Search for the cell housing the specified text and yield its [x, y] center coordinate. 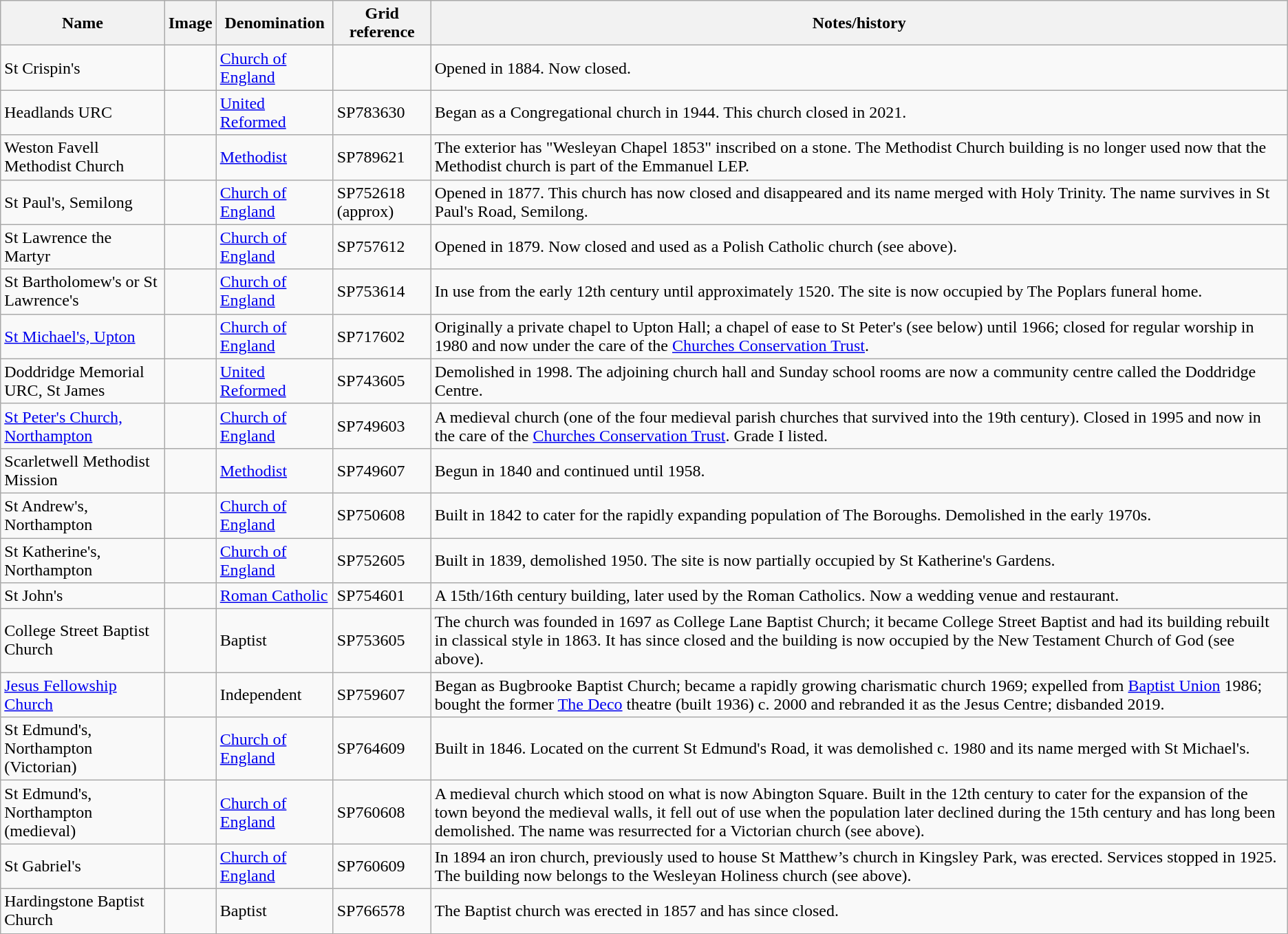
Name [83, 23]
Built in 1842 to cater for the rapidly expanding population of The Boroughs. Demolished in the early 1970s. [859, 515]
St Peter's Church, Northampton [83, 425]
Begun in 1840 and continued until 1958. [859, 471]
St Michael's, Upton [83, 336]
Built in 1839, demolished 1950. The site is now partially occupied by St Katherine's Gardens. [859, 560]
SP752605 [382, 560]
SP749607 [382, 471]
SP753614 [382, 292]
Doddridge Memorial URC, St James [83, 381]
SP764609 [382, 749]
SP766578 [382, 911]
The Baptist church was erected in 1857 and has since closed. [859, 911]
SP760609 [382, 866]
St Katherine's, Northampton [83, 560]
St Andrew's, Northampton [83, 515]
St Lawrence the Martyr [83, 246]
Opened in 1884. Now closed. [859, 67]
SP757612 [382, 246]
St Gabriel's [83, 866]
Scarletwell Methodist Mission [83, 471]
College Street Baptist Church [83, 641]
SP783630 [382, 113]
Opened in 1877. This church has now closed and disappeared and its name merged with Holy Trinity. The name survives in St Paul's Road, Semilong. [859, 202]
SP754601 [382, 596]
Began as a Congregational church in 1944. This church closed in 2021. [859, 113]
St Bartholomew's or St Lawrence's [83, 292]
Denomination [275, 23]
St John's [83, 596]
A 15th/16th century building, later used by the Roman Catholics. Now a wedding venue and restaurant. [859, 596]
SP749603 [382, 425]
St Edmund's, Northampton (medieval) [83, 812]
Weston Favell Methodist Church [83, 157]
SP789621 [382, 157]
Image [190, 23]
St Paul's, Semilong [83, 202]
St Edmund's, Northampton (Victorian) [83, 749]
Built in 1846. Located on the current St Edmund's Road, it was demolished c. 1980 and its name merged with St Michael's. [859, 749]
SP743605 [382, 381]
SP759607 [382, 695]
SP750608 [382, 515]
SP717602 [382, 336]
Demolished in 1998. The adjoining church hall and Sunday school rooms are now a community centre called the Doddridge Centre. [859, 381]
Jesus Fellowship Church [83, 695]
SP760608 [382, 812]
Opened in 1879. Now closed and used as a Polish Catholic church (see above). [859, 246]
Independent [275, 695]
Hardingstone Baptist Church [83, 911]
Roman Catholic [275, 596]
Grid reference [382, 23]
SP753605 [382, 641]
St Crispin's [83, 67]
SP752618 (approx) [382, 202]
In use from the early 12th century until approximately 1520. The site is now occupied by The Poplars funeral home. [859, 292]
Headlands URC [83, 113]
Notes/history [859, 23]
